Scan for the cell matching the given text and deliver its (x, y) coordinate at center. 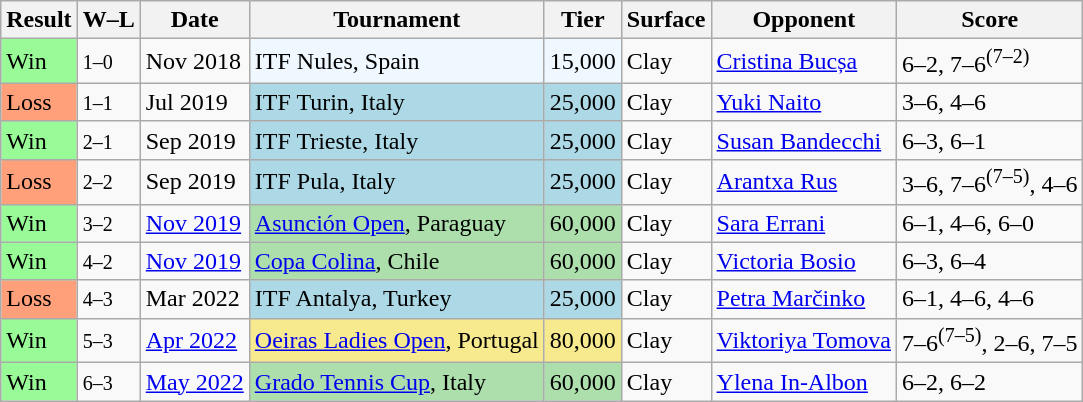
Susan Bandecchi (804, 140)
6–3, 6–4 (990, 261)
6–3 (108, 382)
4–3 (108, 299)
2–1 (108, 140)
3–6, 4–6 (990, 102)
ITF Trieste, Italy (396, 140)
2–2 (108, 182)
1–1 (108, 102)
Result (39, 20)
7–6(7–5), 2–6, 7–5 (990, 340)
ITF Turin, Italy (396, 102)
Petra Marčinko (804, 299)
15,000 (582, 62)
1–0 (108, 62)
ITF Pula, Italy (396, 182)
Nov 2018 (194, 62)
Sara Errani (804, 223)
ITF Nules, Spain (396, 62)
6–1, 4–6, 6–0 (990, 223)
W–L (108, 20)
Asunción Open, Paraguay (396, 223)
5–3 (108, 340)
4–2 (108, 261)
May 2022 (194, 382)
Tournament (396, 20)
Grado Tennis Cup, Italy (396, 382)
Surface (666, 20)
Date (194, 20)
3–6, 7–6(7–5), 4–6 (990, 182)
6–3, 6–1 (990, 140)
6–2, 6–2 (990, 382)
3–2 (108, 223)
ITF Antalya, Turkey (396, 299)
Oeiras Ladies Open, Portugal (396, 340)
80,000 (582, 340)
Victoria Bosio (804, 261)
Mar 2022 (194, 299)
Viktoriya Tomova (804, 340)
Cristina Bucșa (804, 62)
Jul 2019 (194, 102)
6–2, 7–6(7–2) (990, 62)
Arantxa Rus (804, 182)
Tier (582, 20)
Score (990, 20)
Opponent (804, 20)
Yuki Naito (804, 102)
Apr 2022 (194, 340)
Copa Colina, Chile (396, 261)
6–1, 4–6, 4–6 (990, 299)
Ylena In-Albon (804, 382)
